Output the [X, Y] coordinate of the center of the cell containing the given text.  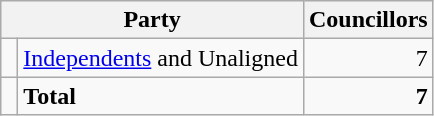
Party [152, 20]
Councillors [368, 20]
Independents and Unaligned [161, 58]
Total [161, 96]
